Search for the cell housing the specified text and yield its (X, Y) center coordinate. 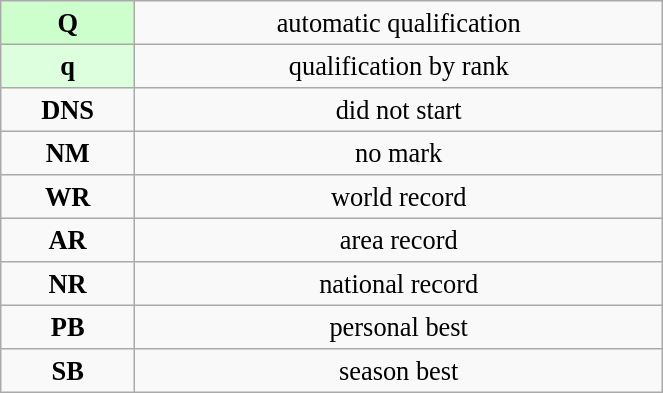
did not start (399, 109)
automatic qualification (399, 22)
national record (399, 284)
area record (399, 240)
PB (68, 327)
NR (68, 284)
Q (68, 22)
personal best (399, 327)
WR (68, 197)
NM (68, 153)
q (68, 66)
no mark (399, 153)
AR (68, 240)
SB (68, 371)
qualification by rank (399, 66)
DNS (68, 109)
season best (399, 371)
world record (399, 197)
